Detect which cell encompasses the target text, then output its (X, Y) center coordinate. 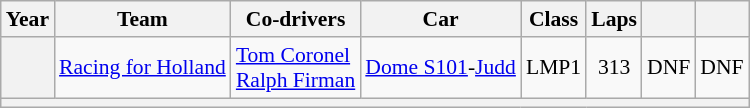
LMP1 (554, 68)
Class (554, 19)
Laps (614, 19)
Dome S101-Judd (440, 68)
313 (614, 68)
Year (28, 19)
Tom CoronelRalph Firman (296, 68)
Co-drivers (296, 19)
Team (142, 19)
Car (440, 19)
Racing for Holland (142, 68)
